Provide the (X, Y) coordinate of the cell's center where the given text is located.  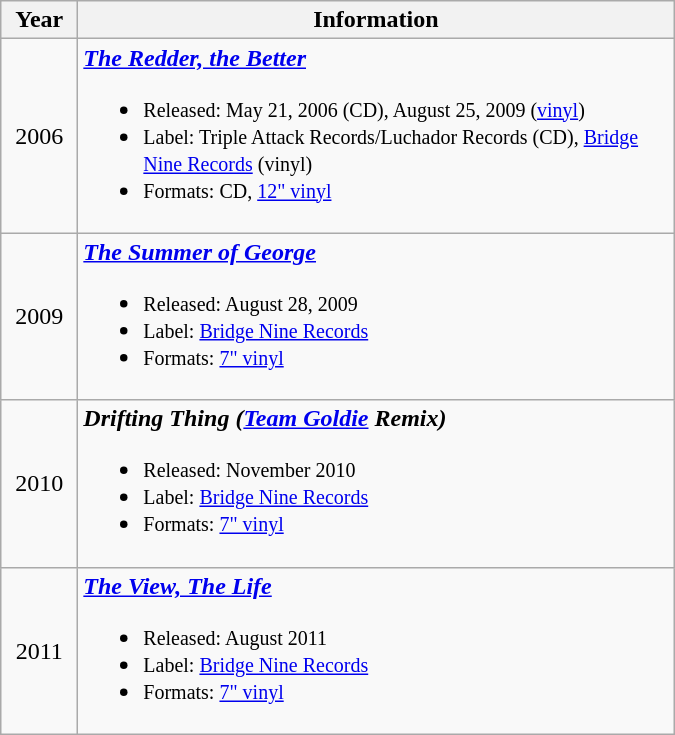
Year (40, 20)
2010 (40, 484)
2011 (40, 650)
2006 (40, 136)
Drifting Thing (Team Goldie Remix)Released: November 2010Label: Bridge Nine RecordsFormats: 7" vinyl (376, 484)
2009 (40, 316)
Information (376, 20)
The View, The LifeReleased: August 2011Label: Bridge Nine RecordsFormats: 7" vinyl (376, 650)
The Summer of GeorgeReleased: August 28, 2009Label: Bridge Nine RecordsFormats: 7" vinyl (376, 316)
